Return the (X, Y) coordinate for the center point of the cell that contains the specified text.  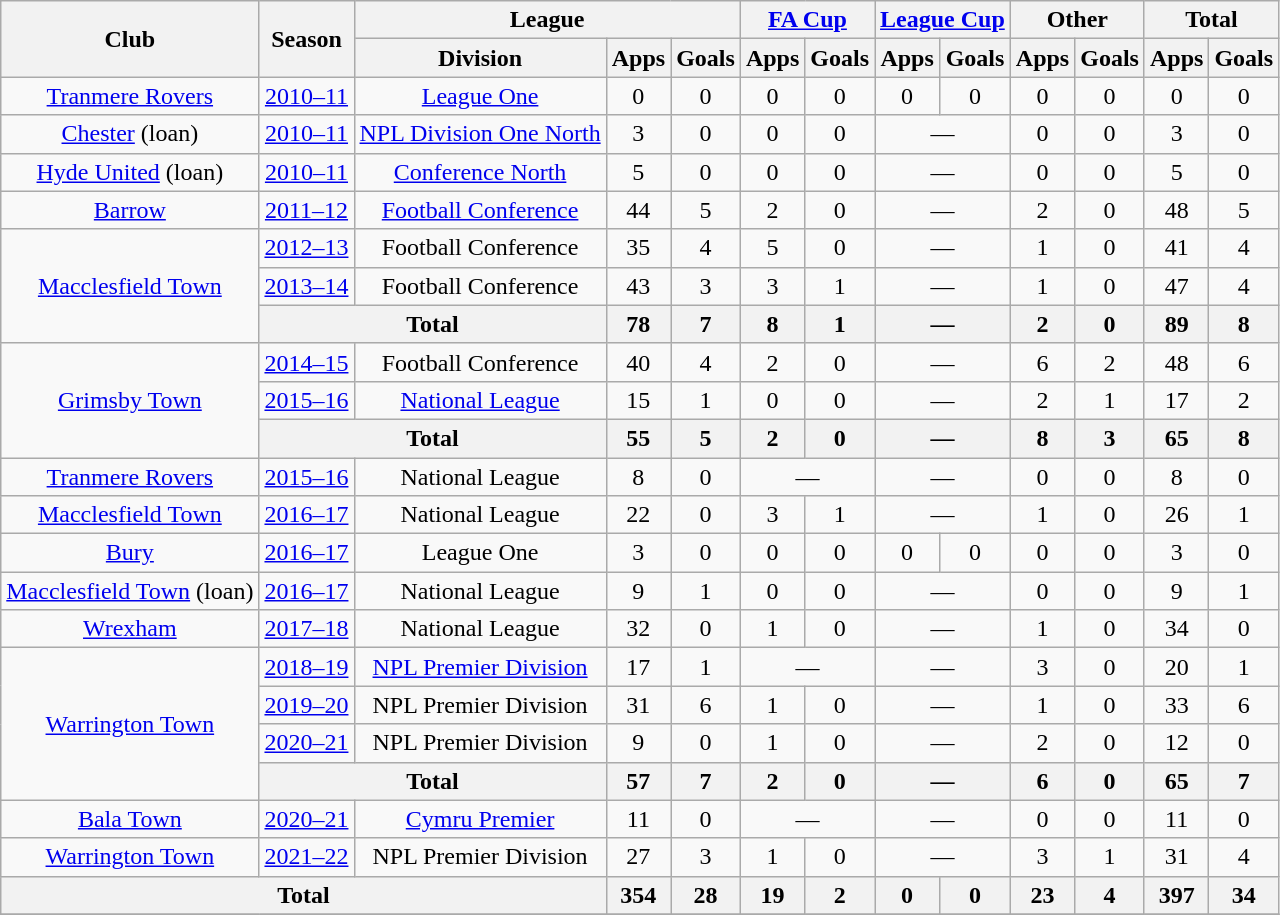
20 (1176, 667)
44 (638, 210)
27 (638, 857)
22 (638, 515)
2012–13 (306, 248)
23 (1042, 895)
78 (638, 324)
League Cup (943, 20)
47 (1176, 286)
Club (130, 39)
40 (638, 362)
Bury (130, 553)
Conference North (480, 172)
2014–15 (306, 362)
FA Cup (807, 20)
Bala Town (130, 819)
28 (706, 895)
2017–18 (306, 629)
2021–22 (306, 857)
19 (772, 895)
397 (1176, 895)
Other (1077, 20)
Macclesfield Town (loan) (130, 591)
Grimsby Town (130, 400)
55 (638, 438)
43 (638, 286)
League (547, 20)
32 (638, 629)
41 (1176, 248)
35 (638, 248)
26 (1176, 515)
NPL Division One North (480, 134)
2011–12 (306, 210)
12 (1176, 743)
Barrow (130, 210)
Cymru Premier (480, 819)
2018–19 (306, 667)
Hyde United (loan) (130, 172)
Division (480, 58)
Wrexham (130, 629)
2019–20 (306, 705)
354 (638, 895)
Chester (loan) (130, 134)
89 (1176, 324)
Season (306, 39)
15 (638, 400)
33 (1176, 705)
57 (638, 781)
2013–14 (306, 286)
